Output the (x, y) coordinate of the center of the cell containing the given text.  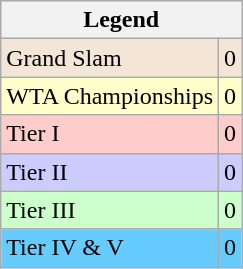
Tier I (110, 134)
Legend (122, 20)
Tier IV & V (110, 248)
Grand Slam (110, 58)
Tier II (110, 172)
WTA Championships (110, 96)
Tier III (110, 210)
